For the text-containing cell, return its midpoint in (X, Y) coordinate format. 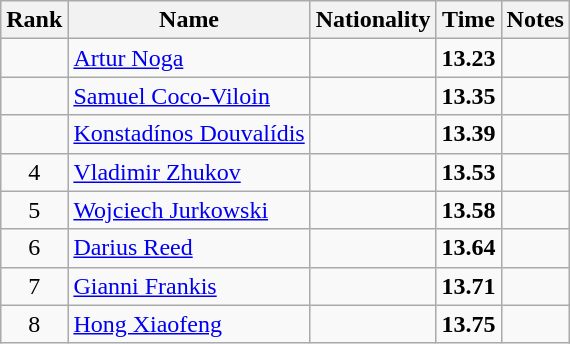
13.64 (468, 248)
13.58 (468, 210)
7 (34, 286)
5 (34, 210)
6 (34, 248)
13.23 (468, 58)
13.35 (468, 96)
Darius Reed (189, 248)
Wojciech Jurkowski (189, 210)
4 (34, 172)
Rank (34, 20)
8 (34, 324)
Gianni Frankis (189, 286)
Name (189, 20)
Samuel Coco-Viloin (189, 96)
Time (468, 20)
13.53 (468, 172)
Vladimir Zhukov (189, 172)
Artur Noga (189, 58)
Konstadínos Douvalídis (189, 134)
Nationality (373, 20)
13.75 (468, 324)
Notes (535, 20)
Hong Xiaofeng (189, 324)
13.71 (468, 286)
13.39 (468, 134)
